From the cell containing the given text, extract its center point as (X, Y) coordinate. 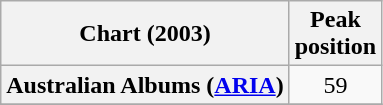
Australian Albums (ARIA) (145, 85)
Peakposition (335, 34)
59 (335, 85)
Chart (2003) (145, 34)
